Output the [x, y] coordinate of the center of the cell containing the given text.  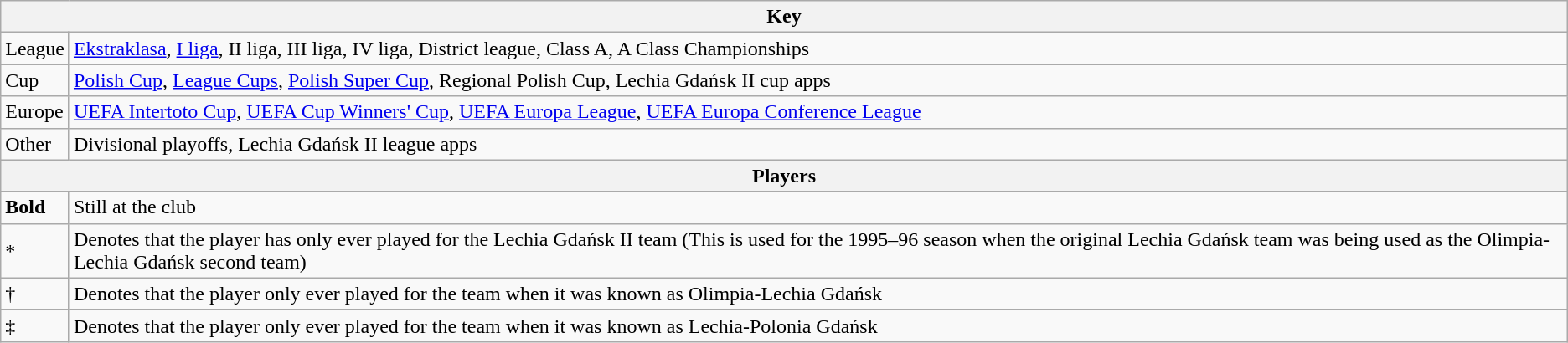
UEFA Intertoto Cup, UEFA Cup Winners' Cup, UEFA Europa League, UEFA Europa Conference League [818, 112]
League [35, 49]
Divisional playoffs, Lechia Gdańsk II league apps [818, 144]
* [35, 251]
Polish Cup, League Cups, Polish Super Cup, Regional Polish Cup, Lechia Gdańsk II cup apps [818, 80]
‡ [35, 325]
Key [784, 17]
Denotes that the player only ever played for the team when it was known as Olimpia-Lechia Gdańsk [818, 294]
Bold [35, 207]
Players [784, 176]
Still at the club [818, 207]
Denotes that the player only ever played for the team when it was known as Lechia-Polonia Gdańsk [818, 325]
Europe [35, 112]
Other [35, 144]
† [35, 294]
Cup [35, 80]
Ekstraklasa, I liga, II liga, III liga, IV liga, District league, Class A, A Class Championships [818, 49]
